Find where the given text appears and provide that cell's center as [X, Y] coordinate. 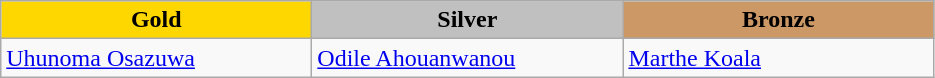
Odile Ahouanwanou [468, 58]
Uhunoma Osazuwa [156, 58]
Marthe Koala [778, 58]
Gold [156, 20]
Bronze [778, 20]
Silver [468, 20]
